From the cell containing the given text, extract its center point as [X, Y] coordinate. 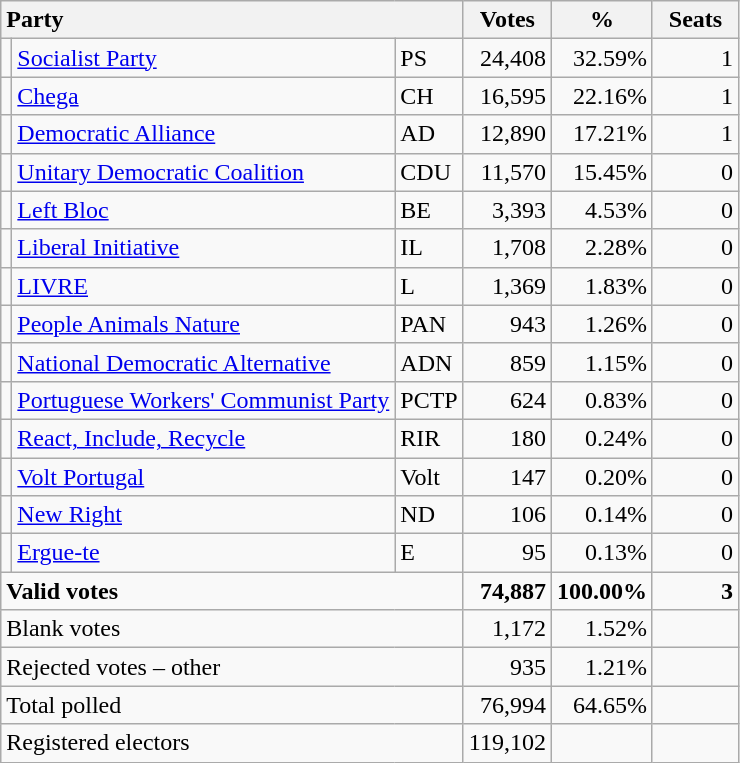
11,570 [507, 172]
1.21% [602, 667]
CH [429, 96]
Registered electors [232, 743]
0.13% [602, 553]
E [429, 553]
Liberal Initiative [204, 248]
935 [507, 667]
PCTP [429, 400]
Party [232, 20]
LIVRE [204, 286]
Democratic Alliance [204, 134]
Total polled [232, 705]
0.14% [602, 515]
Blank votes [232, 629]
16,595 [507, 96]
106 [507, 515]
Portuguese Workers' Communist Party [204, 400]
New Right [204, 515]
IL [429, 248]
0.83% [602, 400]
Ergue-te [204, 553]
147 [507, 477]
RIR [429, 438]
3 [695, 591]
24,408 [507, 58]
ND [429, 515]
% [602, 20]
Left Bloc [204, 210]
National Democratic Alternative [204, 362]
180 [507, 438]
ADN [429, 362]
4.53% [602, 210]
2.28% [602, 248]
1.26% [602, 324]
1,172 [507, 629]
17.21% [602, 134]
0.24% [602, 438]
PAN [429, 324]
0.20% [602, 477]
1,708 [507, 248]
32.59% [602, 58]
Unitary Democratic Coalition [204, 172]
22.16% [602, 96]
1.83% [602, 286]
119,102 [507, 743]
Votes [507, 20]
76,994 [507, 705]
3,393 [507, 210]
BE [429, 210]
624 [507, 400]
React, Include, Recycle [204, 438]
64.65% [602, 705]
74,887 [507, 591]
Chega [204, 96]
1,369 [507, 286]
AD [429, 134]
1.52% [602, 629]
CDU [429, 172]
12,890 [507, 134]
Rejected votes – other [232, 667]
Volt [429, 477]
943 [507, 324]
Socialist Party [204, 58]
1.15% [602, 362]
Seats [695, 20]
15.45% [602, 172]
Valid votes [232, 591]
People Animals Nature [204, 324]
95 [507, 553]
PS [429, 58]
100.00% [602, 591]
Volt Portugal [204, 477]
L [429, 286]
859 [507, 362]
